For the text-containing cell, return its midpoint in [x, y] coordinate format. 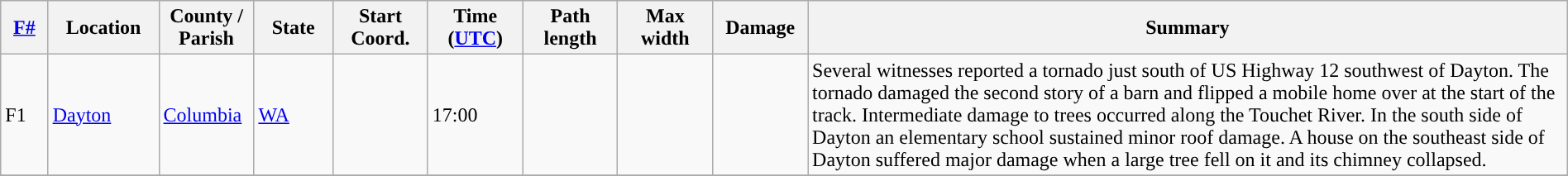
County / Parish [207, 28]
Time (UTC) [475, 28]
17:00 [475, 115]
Columbia [207, 115]
WA [294, 115]
F# [25, 28]
Dayton [103, 115]
Damage [761, 28]
Location [103, 28]
F1 [25, 115]
Summary [1188, 28]
Start Coord. [380, 28]
Path length [571, 28]
State [294, 28]
Max width [665, 28]
